Locate the cell with the specified text and output its (x, y) center coordinate. 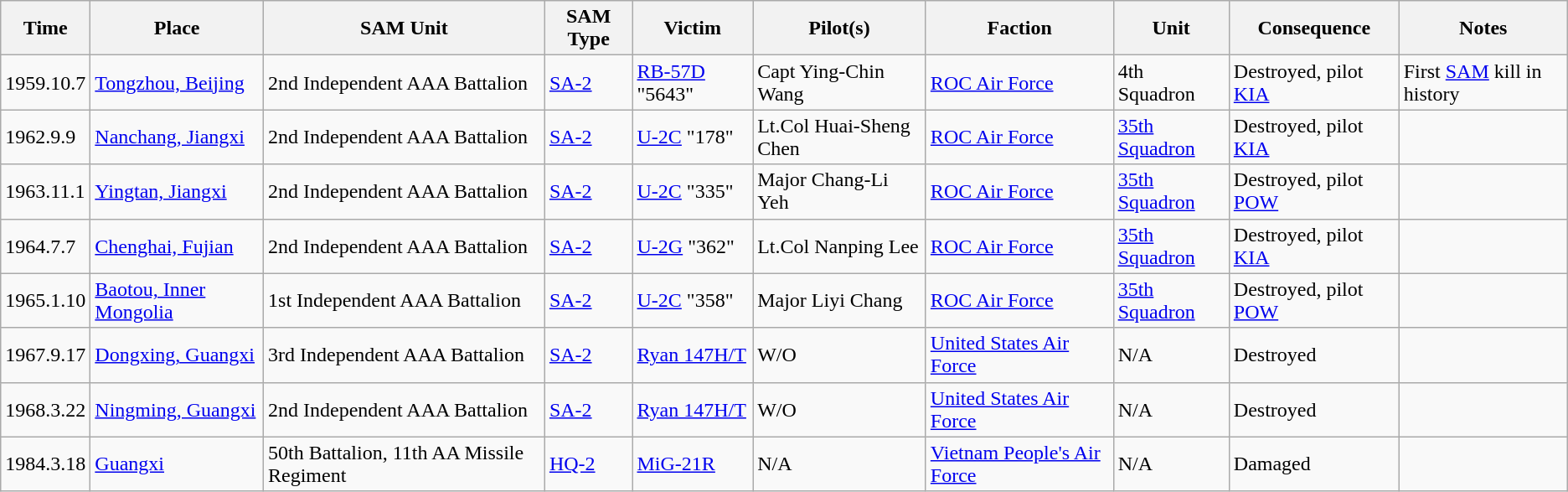
Consequence (1313, 28)
Major Liyi Chang (839, 300)
4th Squadron (1171, 82)
Tongzhou, Beijing (178, 82)
Time (45, 28)
Damaged (1313, 464)
U-2C "178" (693, 137)
1968.3.22 (45, 409)
Nanchang, Jiangxi (178, 137)
HQ-2 (588, 464)
SAM Type (588, 28)
Chenghai, Fujian (178, 246)
Faction (1019, 28)
Lt.Col Nanping Lee (839, 246)
Baotou, Inner Mongolia (178, 300)
1959.10.7 (45, 82)
Yingtan, Jiangxi (178, 191)
Place (178, 28)
MiG-21R (693, 464)
1964.7.7 (45, 246)
Major Chang-Li Yeh (839, 191)
1967.9.17 (45, 355)
Notes (1483, 28)
First SAM kill in history (1483, 82)
SAM Unit (405, 28)
Ningming, Guangxi (178, 409)
U-2C "358" (693, 300)
Victim (693, 28)
Lt.Col Huai-Sheng Chen (839, 137)
1963.11.1 (45, 191)
3rd Independent AAA Battalion (405, 355)
50th Battalion, 11th AA Missile Regiment (405, 464)
Unit (1171, 28)
RB-57D "5643" (693, 82)
1962.9.9 (45, 137)
Guangxi (178, 464)
Capt Ying-Chin Wang (839, 82)
1965.1.10 (45, 300)
Dongxing, Guangxi (178, 355)
1st Independent AAA Battalion (405, 300)
Pilot(s) (839, 28)
U-2G "362" (693, 246)
Vietnam People's Air Force (1019, 464)
1984.3.18 (45, 464)
U-2C "335" (693, 191)
